Locate the cell with the specified text and output its (x, y) center coordinate. 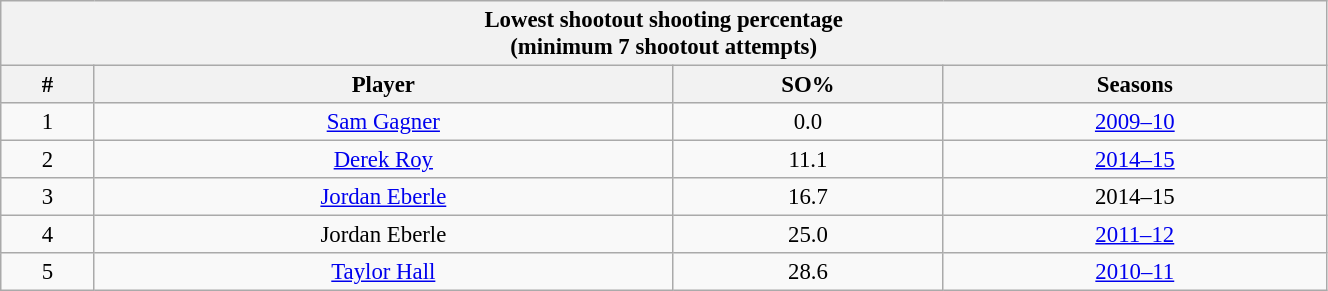
SO% (808, 85)
3 (48, 197)
4 (48, 235)
2 (48, 160)
2009–10 (1134, 122)
Lowest shootout shooting percentage(minimum 7 shootout attempts) (664, 34)
0.0 (808, 122)
2011–12 (1134, 235)
# (48, 85)
Sam Gagner (384, 122)
Player (384, 85)
1 (48, 122)
25.0 (808, 235)
Derek Roy (384, 160)
11.1 (808, 160)
Seasons (1134, 85)
16.7 (808, 197)
